Identify which cell holds the provided text, then report its (x, y) central coordinate. 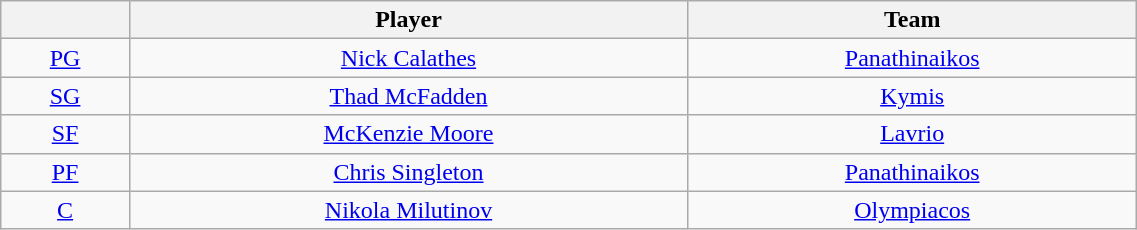
Player (408, 20)
Nikola Milutinov (408, 210)
SG (66, 96)
PF (66, 172)
McKenzie Moore (408, 134)
Kymis (912, 96)
Lavrio (912, 134)
Team (912, 20)
Olympiacos (912, 210)
Chris Singleton (408, 172)
Nick Calathes (408, 58)
Thad McFadden (408, 96)
SF (66, 134)
PG (66, 58)
C (66, 210)
